Pinpoint the cell where the given text exists, returning its (X, Y) midpoint coordinate. 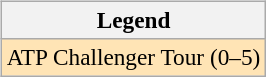
ATP Challenger Tour (0–5) (133, 57)
Legend (133, 20)
